Identify which cell holds the provided text, then report its [x, y] central coordinate. 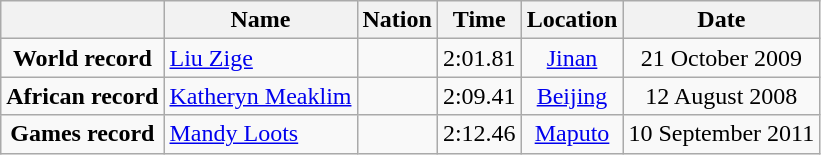
Liu Zige [260, 58]
Beijing [572, 96]
Mandy Loots [260, 134]
African record [82, 96]
2:01.81 [479, 58]
2:12.46 [479, 134]
Nation [397, 20]
Jinan [572, 58]
2:09.41 [479, 96]
Location [572, 20]
12 August 2008 [722, 96]
Games record [82, 134]
Katheryn Meaklim [260, 96]
Maputo [572, 134]
Name [260, 20]
Time [479, 20]
Date [722, 20]
10 September 2011 [722, 134]
21 October 2009 [722, 58]
World record [82, 58]
